Return the [X, Y] coordinate for the center point of the cell that contains the specified text.  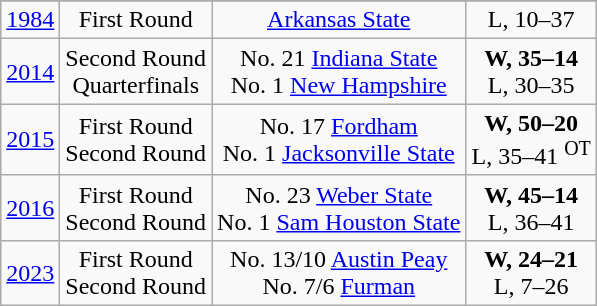
No. 23 Weber StateNo. 1 Sam Houston State [339, 208]
2016 [30, 208]
No. 21 Indiana StateNo. 1 New Hampshire [339, 72]
2023 [30, 272]
W, 24–21L, 7–26 [531, 272]
2014 [30, 72]
No. 13/10 Austin PeayNo. 7/6 Furman [339, 272]
W, 45–14L, 36–41 [531, 208]
Arkansas State [339, 20]
W, 35–14L, 30–35 [531, 72]
W, 50–20L, 35–41 OT [531, 140]
2015 [30, 140]
No. 17 FordhamNo. 1 Jacksonville State [339, 140]
Second RoundQuarterfinals [136, 72]
First Round [136, 20]
L, 10–37 [531, 20]
1984 [30, 20]
